Return the (X, Y) coordinate for the center point of the cell that contains the specified text.  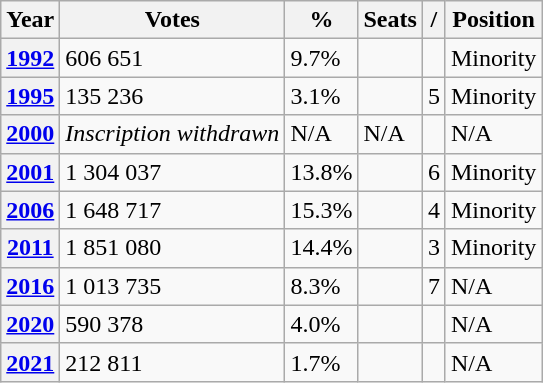
2001 (30, 172)
Votes (172, 20)
2020 (30, 324)
Position (493, 20)
1.7% (322, 362)
Inscription withdrawn (172, 134)
2006 (30, 210)
Seats (390, 20)
4.0% (322, 324)
135 236 (172, 96)
2000 (30, 134)
3.1% (322, 96)
9.7% (322, 58)
1 013 735 (172, 286)
590 378 (172, 324)
1 304 037 (172, 172)
5 (434, 96)
2011 (30, 248)
212 811 (172, 362)
% (322, 20)
14.4% (322, 248)
1 851 080 (172, 248)
8.3% (322, 286)
Year (30, 20)
2016 (30, 286)
6 (434, 172)
/ (434, 20)
4 (434, 210)
1 648 717 (172, 210)
7 (434, 286)
15.3% (322, 210)
13.8% (322, 172)
1992 (30, 58)
2021 (30, 362)
1995 (30, 96)
3 (434, 248)
606 651 (172, 58)
